Return [x, y] of the center of cell containing provided text 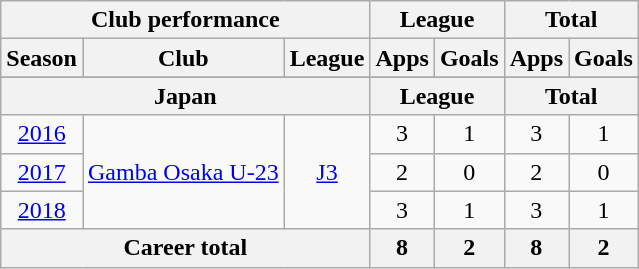
Career total [186, 248]
Season [42, 58]
2016 [42, 134]
Gamba Osaka U-23 [183, 172]
Club [183, 58]
Japan [186, 96]
Club performance [186, 20]
J3 [327, 172]
2017 [42, 172]
2018 [42, 210]
